Detect which cell encompasses the target text, then output its [x, y] center coordinate. 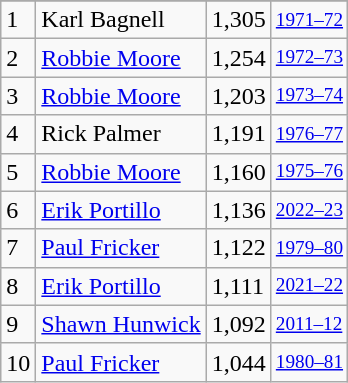
2011–12 [309, 324]
9 [18, 324]
1,122 [238, 248]
8 [18, 286]
6 [18, 210]
1,092 [238, 324]
5 [18, 172]
1,160 [238, 172]
3 [18, 96]
1,191 [238, 134]
4 [18, 134]
2022–23 [309, 210]
1972–73 [309, 58]
1 [18, 20]
1980–81 [309, 362]
1973–74 [309, 96]
1975–76 [309, 172]
1,111 [238, 286]
7 [18, 248]
1,305 [238, 20]
1976–77 [309, 134]
Rick Palmer [121, 134]
10 [18, 362]
Shawn Hunwick [121, 324]
1979–80 [309, 248]
1,203 [238, 96]
Karl Bagnell [121, 20]
1,254 [238, 58]
1,136 [238, 210]
1,044 [238, 362]
1971–72 [309, 20]
2021–22 [309, 286]
2 [18, 58]
